Determine the (X, Y) coordinate at the center of the cell enclosing the given text.  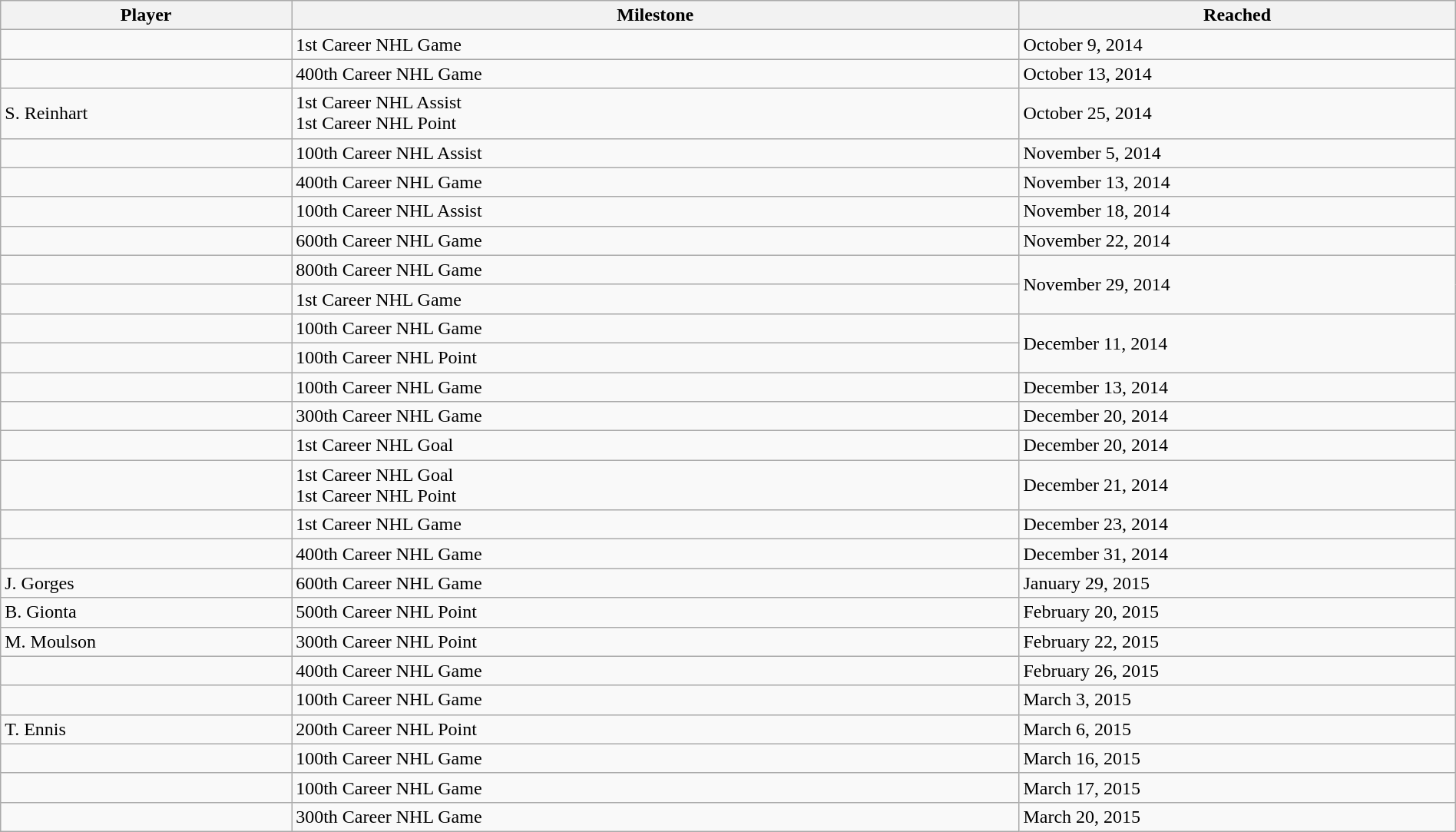
November 29, 2014 (1237, 284)
November 13, 2014 (1237, 182)
October 25, 2014 (1237, 114)
November 5, 2014 (1237, 153)
S. Reinhart (146, 114)
December 13, 2014 (1237, 386)
Milestone (656, 15)
February 20, 2015 (1237, 612)
March 3, 2015 (1237, 700)
December 23, 2014 (1237, 525)
October 9, 2014 (1237, 45)
December 21, 2014 (1237, 486)
February 26, 2015 (1237, 671)
1st Career NHL Goal1st Career NHL Point (656, 486)
December 11, 2014 (1237, 343)
T. Ennis (146, 729)
500th Career NHL Point (656, 612)
January 29, 2015 (1237, 583)
B. Gionta (146, 612)
Player (146, 15)
Reached (1237, 15)
February 22, 2015 (1237, 641)
March 20, 2015 (1237, 817)
1st Career NHL Assist1st Career NHL Point (656, 114)
J. Gorges (146, 583)
1st Career NHL Goal (656, 446)
October 13, 2014 (1237, 74)
March 6, 2015 (1237, 729)
200th Career NHL Point (656, 729)
100th Career NHL Point (656, 357)
December 31, 2014 (1237, 554)
300th Career NHL Point (656, 641)
November 22, 2014 (1237, 240)
March 17, 2015 (1237, 787)
800th Career NHL Game (656, 270)
March 16, 2015 (1237, 758)
M. Moulson (146, 641)
November 18, 2014 (1237, 211)
